Determine the (X, Y) coordinate at the center of the cell enclosing the given text.  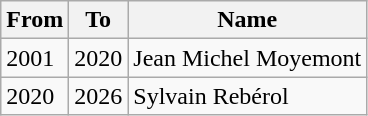
Sylvain Rebérol (248, 96)
From (35, 20)
To (98, 20)
Name (248, 20)
2001 (35, 58)
2026 (98, 96)
Jean Michel Moyemont (248, 58)
